Return (X, Y) of the center of cell containing provided text 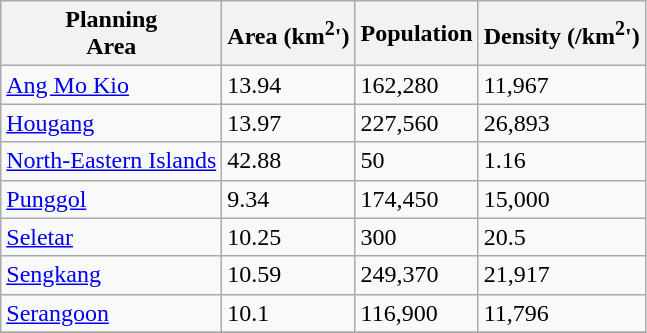
1.16 (562, 161)
249,370 (416, 275)
162,280 (416, 85)
Area (km2') (288, 34)
227,560 (416, 123)
North-Eastern Islands (112, 161)
Serangoon (112, 313)
Population (416, 34)
11,967 (562, 85)
Density (/km2') (562, 34)
20.5 (562, 237)
42.88 (288, 161)
13.97 (288, 123)
Punggol (112, 199)
50 (416, 161)
10.59 (288, 275)
21,917 (562, 275)
Seletar (112, 237)
26,893 (562, 123)
Planning Area (112, 34)
116,900 (416, 313)
11,796 (562, 313)
9.34 (288, 199)
15,000 (562, 199)
10.1 (288, 313)
Hougang (112, 123)
10.25 (288, 237)
300 (416, 237)
174,450 (416, 199)
Ang Mo Kio (112, 85)
13.94 (288, 85)
Sengkang (112, 275)
